Search for the cell housing the specified text and yield its (x, y) center coordinate. 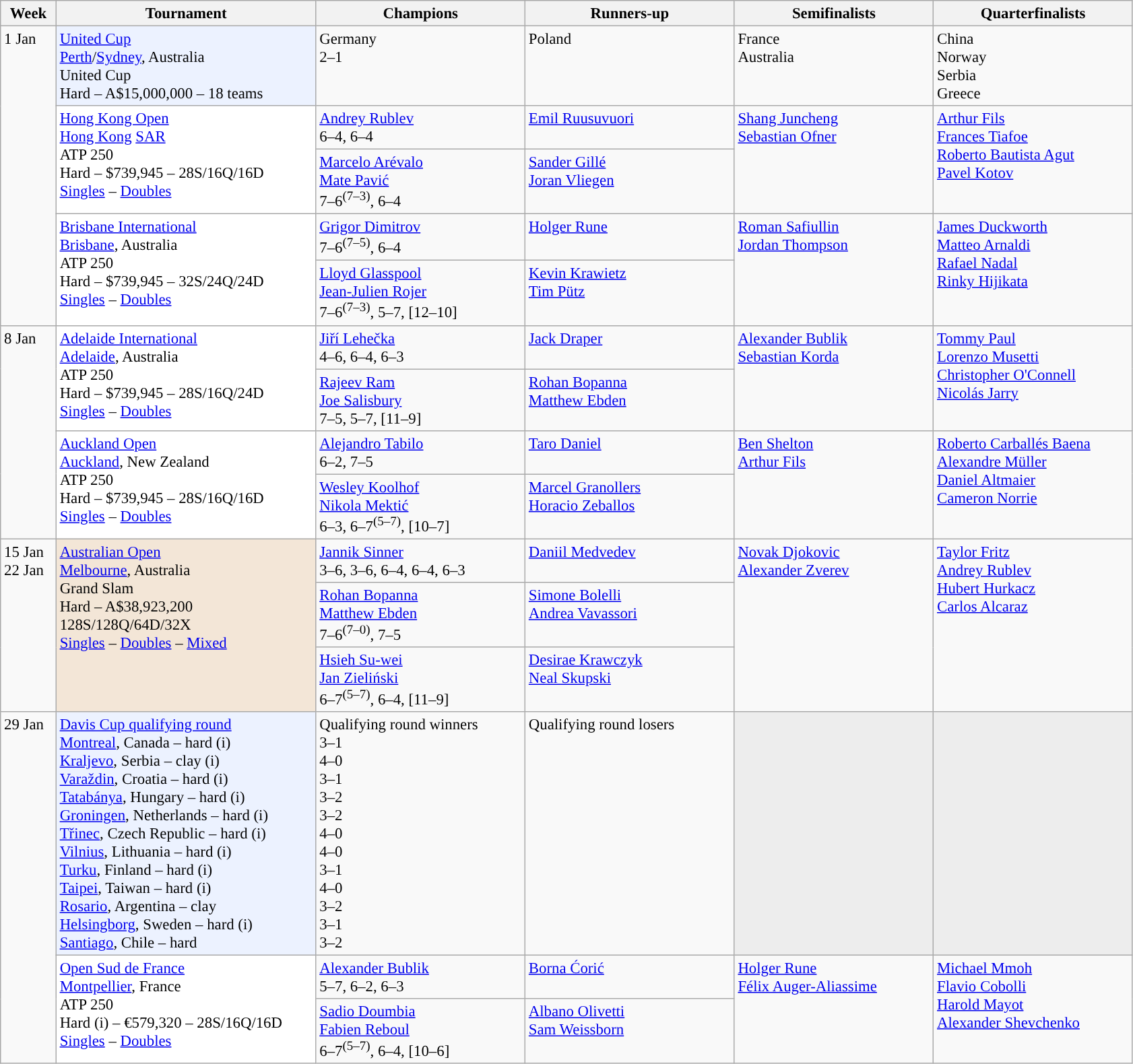
Marcel Granollers Horacio Zeballos (630, 506)
Rajeev Ram Joe Salisbury7–5, 5–7, [11–9] (420, 400)
Holger Rune Félix Auger-Aliassime (834, 1010)
Alexander Bublik5–7, 6–2, 6–3 (420, 978)
Ben Shelton Arthur Fils (834, 485)
Andrey Rublev6–4, 6–4 (420, 128)
Taro Daniel (630, 453)
Alexander Bublik Sebastian Korda (834, 378)
Arthur Fils Frances Tiafoe Roberto Bautista Agut Pavel Kotov (1033, 160)
Qualifying round losers (630, 834)
Jiří Lehečka4–6, 6–4, 6–3 (420, 347)
Albano Olivetti Sam Weissborn (630, 1031)
Alejandro Tabilo6–2, 7–5 (420, 453)
Simone Bolelli Andrea Vavassori (630, 615)
Australian OpenMelbourne, AustraliaGrand SlamHard – A$38,923,200128S/128Q/64D/32XSingles – Doubles – Mixed (186, 625)
Sander Gillé Joran Vliegen (630, 182)
Jack Draper (630, 347)
Borna Ćorić (630, 978)
Hsieh Su-wei Jan Zieliński6–7(5–7), 6–4, [11–9] (420, 679)
France Australia (834, 66)
Roman Safiullin Jordan Thompson (834, 269)
Sadio Doumbia Fabien Reboul 6–7(5–7), 6–4, [10–6] (420, 1031)
Michael Mmoh Flavio Cobolli Harold Mayot Alexander Shevchenko (1033, 1010)
Novak Djokovic Alexander Zverev (834, 625)
Taylor Fritz Andrey Rublev Hubert Hurkacz Carlos Alcaraz (1033, 625)
Emil Ruusuvuori (630, 128)
Runners-up (630, 13)
Marcelo Arévalo Mate Pavić 7–6(7–3), 6–4 (420, 182)
Semifinalists (834, 13)
1 Jan (28, 176)
Brisbane InternationalBrisbane, AustraliaATP 250Hard – $739,945 – 32S/24Q/24DSingles – Doubles (186, 269)
Lloyd Glasspool Jean-Julien Rojer7–6(7–3), 5–7, [12–10] (420, 293)
Week (28, 13)
Holger Rune (630, 237)
Daniil Medvedev (630, 560)
Adelaide InternationalAdelaide, AustraliaATP 250Hard – $739,945 – 28S/16Q/24DSingles – Doubles (186, 378)
Roberto Carballés Baena Alexandre Müller Daniel Altmaier Cameron Norrie (1033, 485)
United CupPerth/Sydney, AustraliaUnited CupHard – A$15,000,000 – 18 teams (186, 66)
Qualifying round winners 3–1 4–0 3–1 3–2 3–2 4–0 4–0 3–1 4–0 3–2 3–1 3–2 (420, 834)
Open Sud de FranceMontpellier, FranceATP 250Hard (i) – €579,320 – 28S/16Q/16DSingles – Doubles (186, 1010)
Rohan Bopanna Matthew Ebden (630, 400)
Jannik Sinner3–6, 3–6, 6–4, 6–4, 6–3 (420, 560)
8 Jan (28, 432)
Germany2–1 (420, 66)
Shang Juncheng Sebastian Ofner (834, 160)
James Duckworth Matteo Arnaldi Rafael Nadal Rinky Hijikata (1033, 269)
Poland (630, 66)
29 Jan (28, 888)
Desirae Krawczyk Neal Skupski (630, 679)
Tournament (186, 13)
Wesley Koolhof Nikola Mektić6–3, 6–7(5–7), [10–7] (420, 506)
Tommy Paul Lorenzo Musetti Christopher O'Connell Nicolás Jarry (1033, 378)
Rohan Bopanna Matthew Ebden7–6(7–0), 7–5 (420, 615)
Auckland OpenAuckland, New ZealandATP 250Hard – $739,945 – 28S/16Q/16DSingles – Doubles (186, 485)
China Norway Serbia Greece (1033, 66)
Quarterfinalists (1033, 13)
Kevin Krawietz Tim Pütz (630, 293)
Hong Kong OpenHong Kong SARATP 250Hard – $739,945 – 28S/16Q/16DSingles – Doubles (186, 160)
Champions (420, 13)
Grigor Dimitrov7–6(7–5), 6–4 (420, 237)
15 Jan22 Jan (28, 625)
